Identify which cell holds the provided text, then report its [X, Y] central coordinate. 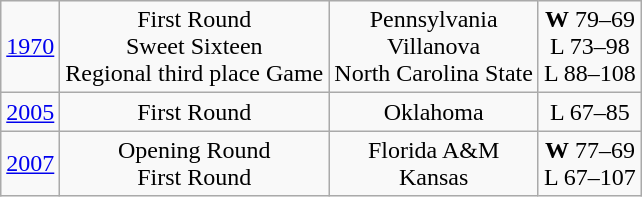
Florida A&MKansas [434, 164]
W 79–69L 73–98L 88–108 [590, 47]
2007 [30, 164]
Oklahoma [434, 112]
First Round [194, 112]
2005 [30, 112]
L 67–85 [590, 112]
PennsylvaniaVillanovaNorth Carolina State [434, 47]
W 77–69L 67–107 [590, 164]
1970 [30, 47]
First RoundSweet SixteenRegional third place Game [194, 47]
Opening RoundFirst Round [194, 164]
